Provide the (x, y) coordinate of the cell's center where the given text is located.  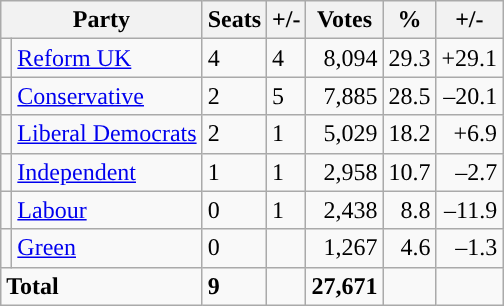
+6.9 (470, 134)
27,671 (344, 286)
Green (107, 248)
–2.7 (470, 172)
Liberal Democrats (107, 134)
5,029 (344, 134)
2,958 (344, 172)
8,094 (344, 58)
+29.1 (470, 58)
1,267 (344, 248)
Labour (107, 210)
Total (102, 286)
9 (234, 286)
% (410, 20)
28.5 (410, 96)
–20.1 (470, 96)
Reform UK (107, 58)
Party (102, 20)
29.3 (410, 58)
–11.9 (470, 210)
18.2 (410, 134)
Votes (344, 20)
5 (286, 96)
4.6 (410, 248)
2,438 (344, 210)
Seats (234, 20)
Independent (107, 172)
8.8 (410, 210)
–1.3 (470, 248)
Conservative (107, 96)
7,885 (344, 96)
10.7 (410, 172)
